Locate the cell with the specified text and output its [X, Y] center coordinate. 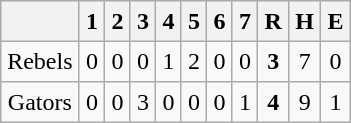
5 [194, 21]
6 [220, 21]
Rebels [40, 61]
9 [305, 102]
H [305, 21]
Gators [40, 102]
E [336, 21]
R [274, 21]
